Find where the given text appears and provide that cell's center as [X, Y] coordinate. 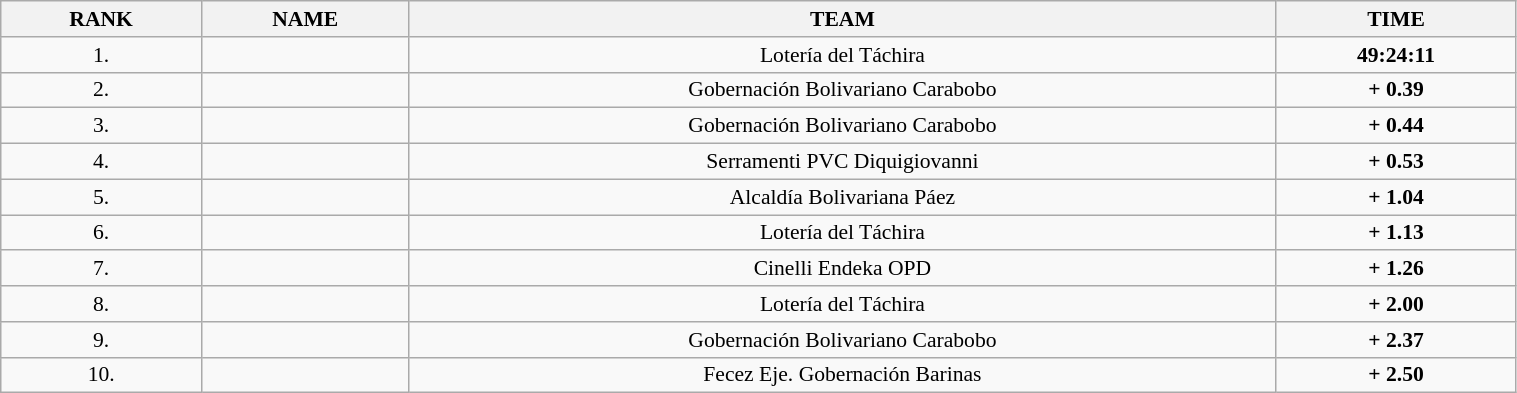
4. [102, 162]
9. [102, 340]
Alcaldía Bolivariana Páez [842, 197]
8. [102, 304]
TEAM [842, 19]
+ 0.53 [1396, 162]
+ 2.00 [1396, 304]
+ 0.39 [1396, 90]
RANK [102, 19]
+ 0.44 [1396, 126]
TIME [1396, 19]
10. [102, 375]
+ 1.04 [1396, 197]
+ 1.13 [1396, 233]
5. [102, 197]
3. [102, 126]
+ 2.50 [1396, 375]
NAME [306, 19]
1. [102, 55]
+ 1.26 [1396, 269]
2. [102, 90]
49:24:11 [1396, 55]
+ 2.37 [1396, 340]
6. [102, 233]
7. [102, 269]
Serramenti PVC Diquigiovanni [842, 162]
Fecez Eje. Gobernación Barinas [842, 375]
Cinelli Endeka OPD [842, 269]
